Locate the cell with the specified text and output its (X, Y) center coordinate. 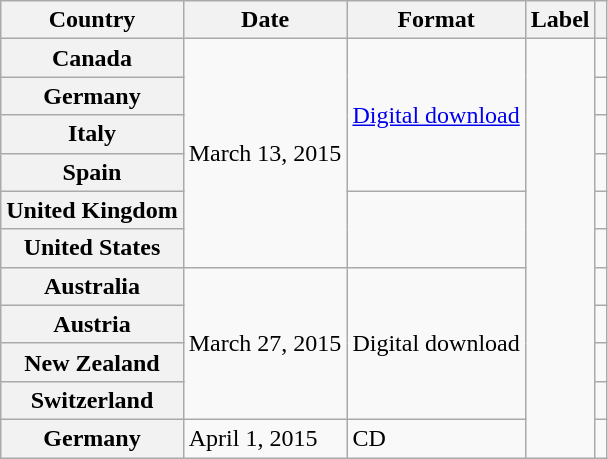
Date (265, 20)
Canada (92, 58)
Format (436, 20)
Country (92, 20)
Label (560, 20)
March 27, 2015 (265, 343)
CD (436, 438)
March 13, 2015 (265, 153)
New Zealand (92, 362)
Spain (92, 172)
Italy (92, 134)
United Kingdom (92, 210)
Switzerland (92, 400)
Austria (92, 324)
Australia (92, 286)
April 1, 2015 (265, 438)
United States (92, 248)
